Return the [X, Y] coordinate for the center point of the cell that contains the specified text.  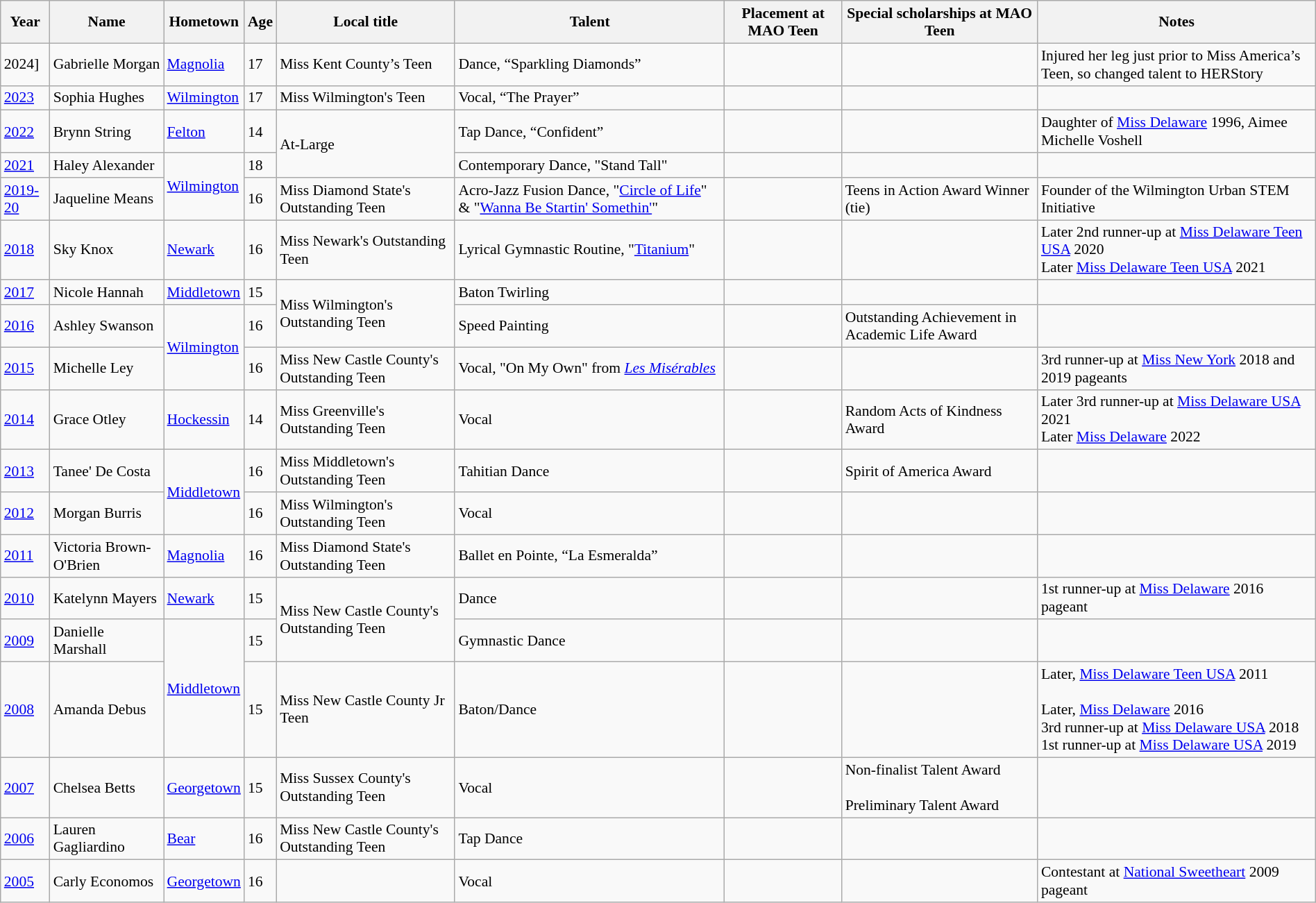
Tap Dance, “Confident” [589, 132]
Miss New Castle County Jr Teen [365, 710]
Hockessin [204, 419]
2016 [25, 326]
Lyrical Gymnastic Routine, "Titanium" [589, 250]
At-Large [365, 144]
Miss Greenville's Outstanding Teen [365, 419]
2018 [25, 250]
Victoria Brown-O'Brien [107, 555]
Non-finalist Talent AwardPreliminary Talent Award [940, 787]
Michelle Ley [107, 368]
Year [25, 22]
Baton/Dance [589, 710]
Age [260, 22]
Later 3rd runner-up at Miss Delaware USA 2021Later Miss Delaware 2022 [1176, 419]
Dance, “Sparkling Diamonds” [589, 64]
Gymnastic Dance [589, 641]
Hometown [204, 22]
Founder of the Wilmington Urban STEM Initiative [1176, 199]
2010 [25, 598]
Notes [1176, 22]
Later, Miss Delaware Teen USA 2011Later, Miss Delaware 20163rd runner-up at Miss Delaware USA 20181st runner-up at Miss Delaware USA 2019 [1176, 710]
Miss Middletown's Outstanding Teen [365, 471]
Talent [589, 22]
1st runner-up at Miss Delaware 2016 pageant [1176, 598]
2012 [25, 514]
Katelynn Mayers [107, 598]
2007 [25, 787]
Dance [589, 598]
Danielle Marshall [107, 641]
18 [260, 165]
Lauren Gagliardino [107, 838]
Contestant at National Sweetheart 2009 pageant [1176, 881]
Tanee' De Costa [107, 471]
2011 [25, 555]
Speed Painting [589, 326]
Gabrielle Morgan [107, 64]
Injured her leg just prior to Miss America’s Teen, so changed talent to HERStory [1176, 64]
Baton Twirling [589, 293]
Special scholarships at MAO Teen [940, 22]
Ashley Swanson [107, 326]
Miss Newark's Outstanding Teen [365, 250]
2015 [25, 368]
Bear [204, 838]
Amanda Debus [107, 710]
3rd runner-up at Miss New York 2018 and 2019 pageants [1176, 368]
Vocal, "On My Own" from Les Misérables [589, 368]
2017 [25, 293]
2008 [25, 710]
Nicole Hannah [107, 293]
Local title [365, 22]
Name [107, 22]
2013 [25, 471]
Random Acts of Kindness Award [940, 419]
2021 [25, 165]
Miss Wilmington's Teen [365, 98]
Contemporary Dance, "Stand Tall" [589, 165]
Teens in Action Award Winner (tie) [940, 199]
2014 [25, 419]
Daughter of Miss Delaware 1996, Aimee Michelle Voshell [1176, 132]
Spirit of America Award [940, 471]
2009 [25, 641]
Ballet en Pointe, “La Esmeralda” [589, 555]
2024] [25, 64]
Sophia Hughes [107, 98]
Miss Sussex County's Outstanding Teen [365, 787]
Tahitian Dance [589, 471]
Tap Dance [589, 838]
Outstanding Achievement in Academic Life Award [940, 326]
Vocal, “The Prayer” [589, 98]
2005 [25, 881]
Haley Alexander [107, 165]
Grace Otley [107, 419]
Acro-Jazz Fusion Dance, "Circle of Life" & "Wanna Be Startin' Somethin'" [589, 199]
Carly Economos [107, 881]
Felton [204, 132]
2023 [25, 98]
Chelsea Betts [107, 787]
Sky Knox [107, 250]
2006 [25, 838]
2022 [25, 132]
Jaqueline Means [107, 199]
Later 2nd runner-up at Miss Delaware Teen USA 2020Later Miss Delaware Teen USA 2021 [1176, 250]
Brynn String [107, 132]
Miss Kent County’s Teen [365, 64]
Morgan Burris [107, 514]
Placement at MAO Teen [783, 22]
2019-20 [25, 199]
